Pinpoint the cell where the given text exists, returning its (x, y) midpoint coordinate. 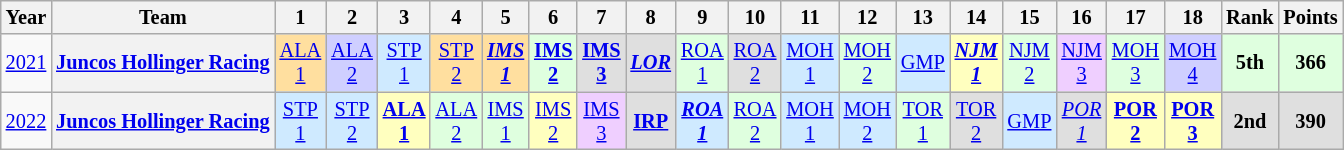
NJM3 (1081, 63)
18 (1192, 17)
13 (923, 17)
10 (756, 17)
14 (976, 17)
390 (1311, 121)
16 (1081, 17)
Team (162, 17)
Year (26, 17)
17 (1136, 17)
8 (651, 17)
2 (352, 17)
POR3 (1192, 121)
Rank (1250, 17)
15 (1029, 17)
POR1 (1081, 121)
TOR1 (923, 121)
NJM2 (1029, 63)
MOH3 (1136, 63)
9 (702, 17)
2021 (26, 63)
366 (1311, 63)
NJM1 (976, 63)
5 (506, 17)
4 (456, 17)
LOR (651, 63)
12 (868, 17)
1 (301, 17)
IRP (651, 121)
11 (810, 17)
3 (404, 17)
POR2 (1136, 121)
7 (601, 17)
6 (553, 17)
Points (1311, 17)
MOH4 (1192, 63)
2022 (26, 121)
2nd (1250, 121)
TOR2 (976, 121)
5th (1250, 63)
